Locate the cell with the specified text and output its (X, Y) center coordinate. 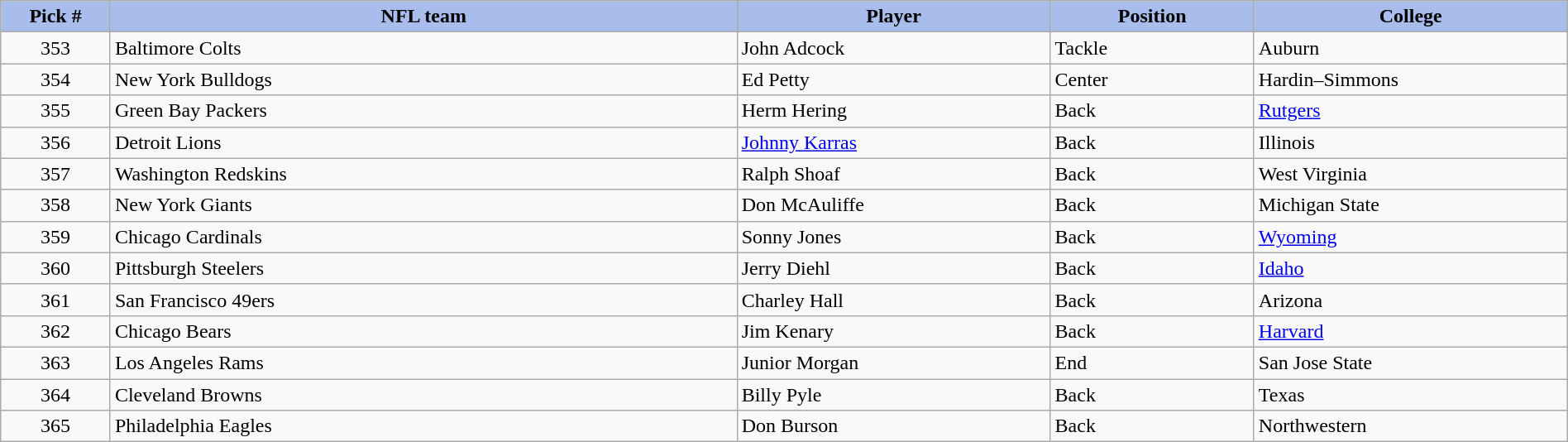
Rutgers (1411, 111)
West Virginia (1411, 174)
Herm Hering (893, 111)
Johnny Karras (893, 142)
361 (56, 300)
NFL team (423, 17)
Don McAuliffe (893, 205)
353 (56, 48)
355 (56, 111)
Green Bay Packers (423, 111)
Ed Petty (893, 79)
John Adcock (893, 48)
Texas (1411, 395)
356 (56, 142)
Pittsburgh Steelers (423, 268)
Jim Kenary (893, 331)
Detroit Lions (423, 142)
New York Giants (423, 205)
Don Burson (893, 426)
Washington Redskins (423, 174)
New York Bulldogs (423, 79)
Baltimore Colts (423, 48)
Center (1152, 79)
Pick # (56, 17)
San Francisco 49ers (423, 300)
Los Angeles Rams (423, 363)
362 (56, 331)
365 (56, 426)
358 (56, 205)
Illinois (1411, 142)
Player (893, 17)
Northwestern (1411, 426)
Auburn (1411, 48)
Harvard (1411, 331)
College (1411, 17)
354 (56, 79)
Philadelphia Eagles (423, 426)
364 (56, 395)
Wyoming (1411, 237)
Tackle (1152, 48)
Chicago Cardinals (423, 237)
Position (1152, 17)
Hardin–Simmons (1411, 79)
Arizona (1411, 300)
Billy Pyle (893, 395)
363 (56, 363)
357 (56, 174)
Sonny Jones (893, 237)
Junior Morgan (893, 363)
Idaho (1411, 268)
Chicago Bears (423, 331)
Charley Hall (893, 300)
End (1152, 363)
Cleveland Browns (423, 395)
Ralph Shoaf (893, 174)
Michigan State (1411, 205)
360 (56, 268)
San Jose State (1411, 363)
Jerry Diehl (893, 268)
359 (56, 237)
